Output the (X, Y) coordinate of the center of the cell containing the given text.  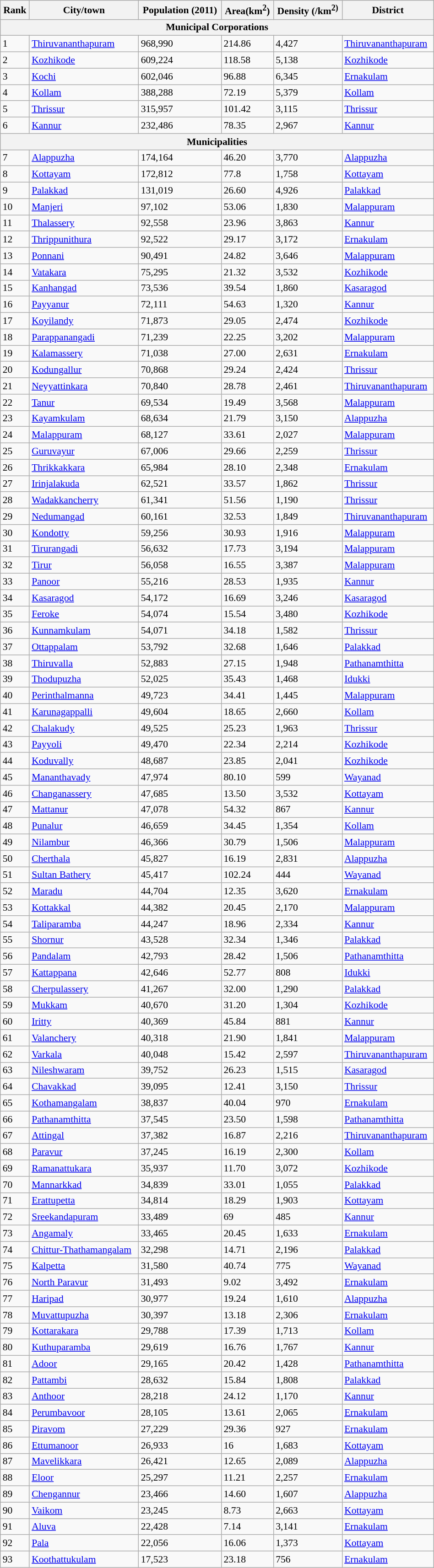
23.18 (247, 1559)
Koothattukulam (84, 1559)
444 (308, 875)
16.06 (247, 1543)
51 (15, 875)
Irinjalakuda (84, 484)
Mannarkkad (84, 1185)
1,373 (308, 1543)
1,808 (308, 1380)
756 (308, 1559)
69,534 (180, 403)
1,170 (308, 1396)
Eloor (84, 1478)
3,072 (308, 1168)
4,926 (308, 191)
31.20 (247, 1005)
11.70 (247, 1168)
49 (15, 843)
Kottakkal (84, 908)
23 (15, 419)
1,849 (308, 516)
21 (15, 386)
62,521 (180, 484)
56,058 (180, 565)
29.24 (247, 370)
15.54 (247, 614)
44,247 (180, 924)
15.84 (247, 1380)
33,465 (180, 1234)
1,916 (308, 533)
97,102 (180, 207)
27.00 (247, 354)
29,619 (180, 1348)
Punalur (84, 826)
29,165 (180, 1364)
Kalpetta (84, 1266)
59 (15, 1005)
30.79 (247, 843)
23.50 (247, 1119)
88 (15, 1478)
Area(km2) (247, 10)
87 (15, 1461)
16.55 (247, 565)
53 (15, 908)
1,646 (308, 647)
20.42 (247, 1364)
39,095 (180, 1087)
Shornur (84, 940)
40,670 (180, 1005)
Kottarakara (84, 1331)
74 (15, 1250)
13 (15, 256)
2,214 (308, 745)
47,078 (180, 810)
71 (15, 1201)
1,515 (308, 1070)
23.85 (247, 761)
41,267 (180, 989)
Anthoor (84, 1396)
48,687 (180, 761)
29.05 (247, 321)
1,354 (308, 826)
77 (15, 1299)
Mattanur (84, 810)
18.29 (247, 1201)
1,290 (308, 989)
90 (15, 1510)
39 (15, 679)
28.53 (247, 582)
46 (15, 794)
29.66 (247, 451)
19.24 (247, 1299)
2,663 (308, 1510)
91 (15, 1527)
172,812 (180, 174)
Ramanattukara (84, 1168)
Rank (15, 10)
54,172 (180, 598)
1,713 (308, 1331)
5,138 (308, 60)
12.35 (247, 891)
2,461 (308, 386)
22.25 (247, 337)
66 (15, 1119)
40 (15, 696)
2,196 (308, 1250)
Adoor (84, 1364)
Chavakkad (84, 1087)
2,027 (308, 435)
602,046 (180, 76)
53,792 (180, 647)
81 (15, 1364)
12.41 (247, 1087)
96.88 (247, 76)
23,245 (180, 1510)
28.78 (247, 386)
1,607 (308, 1494)
34,839 (180, 1185)
3,172 (308, 240)
Municipalities (217, 142)
76 (15, 1283)
3,863 (308, 223)
82 (15, 1380)
26 (15, 467)
Koyilandy (84, 321)
33.57 (247, 484)
Wadakkancherry (84, 500)
45.84 (247, 1022)
55 (15, 940)
1,055 (308, 1185)
44 (15, 761)
1,468 (308, 679)
29.17 (247, 240)
5 (15, 109)
67 (15, 1136)
22,428 (180, 1527)
40,318 (180, 1038)
1,948 (308, 663)
24.12 (247, 1396)
Kunnamkulam (84, 631)
46.20 (247, 158)
14 (15, 272)
Municipal Corporations (217, 27)
1,830 (308, 207)
80 (15, 1348)
18.96 (247, 924)
37,382 (180, 1136)
42,793 (180, 956)
11 (15, 223)
1,683 (308, 1445)
1,304 (308, 1005)
71,873 (180, 321)
13.18 (247, 1315)
28.10 (247, 467)
24.82 (247, 256)
Iritty (84, 1022)
83 (15, 1396)
67,006 (180, 451)
16.69 (247, 598)
30,977 (180, 1299)
22 (15, 403)
2,334 (308, 924)
5,379 (308, 93)
Chengannur (84, 1494)
927 (308, 1429)
Piravom (84, 1429)
22.34 (247, 745)
41 (15, 712)
101.42 (247, 109)
485 (308, 1217)
1,862 (308, 484)
68 (15, 1152)
2,631 (308, 354)
49,723 (180, 696)
Taliparamba (84, 924)
51.56 (247, 500)
40.04 (247, 1103)
47,974 (180, 777)
37,545 (180, 1119)
36 (15, 631)
72,111 (180, 305)
Neyyattinkara (84, 386)
61,341 (180, 500)
52,025 (180, 679)
Haripad (84, 1299)
Manjeri (84, 207)
867 (308, 810)
21.79 (247, 419)
65,984 (180, 467)
34 (15, 598)
14.60 (247, 1494)
16.87 (247, 1136)
37 (15, 647)
23.96 (247, 223)
45,417 (180, 875)
102.24 (247, 875)
2,089 (308, 1461)
39,752 (180, 1070)
3,646 (308, 256)
Thrippunithura (84, 240)
Tirur (84, 565)
599 (308, 777)
968,990 (180, 44)
28,218 (180, 1396)
40,369 (180, 1022)
19.49 (247, 403)
1,428 (308, 1364)
59,256 (180, 533)
Mukkam (84, 1005)
75,295 (180, 272)
2,170 (308, 908)
Nilambur (84, 843)
10 (15, 207)
38 (15, 663)
27.15 (247, 663)
3,387 (308, 565)
Ponnani (84, 256)
14.71 (247, 1250)
1,935 (308, 582)
93 (15, 1559)
2,259 (308, 451)
Payyoli (84, 745)
3,202 (308, 337)
Sreekandapuram (84, 1217)
Maradu (84, 891)
52.77 (247, 973)
Chittur-Thathamangalam (84, 1250)
85 (15, 1429)
32.00 (247, 989)
35.43 (247, 679)
6,345 (308, 76)
City/town (84, 10)
3,620 (308, 891)
3 (15, 76)
Valanchery (84, 1038)
92,522 (180, 240)
43,528 (180, 940)
Sultan Bathery (84, 875)
33.61 (247, 435)
1,582 (308, 631)
Kodungallur (84, 370)
43 (15, 745)
11.21 (247, 1478)
19 (15, 354)
33 (15, 582)
25.23 (247, 728)
54.63 (247, 305)
33,489 (180, 1217)
57 (15, 973)
26,421 (180, 1461)
71,038 (180, 354)
18.65 (247, 712)
Population (2011) (180, 10)
30,397 (180, 1315)
42,646 (180, 973)
Thrikkakkara (84, 467)
1,190 (308, 500)
32.53 (247, 516)
808 (308, 973)
3,115 (308, 109)
46,659 (180, 826)
Thodupuzha (84, 679)
2,216 (308, 1136)
72 (15, 1217)
17 (15, 321)
31,580 (180, 1266)
73 (15, 1234)
26.23 (247, 1070)
Kanhangad (84, 288)
52,883 (180, 663)
2,348 (308, 467)
60 (15, 1022)
27,229 (180, 1429)
2,300 (308, 1152)
388,288 (180, 93)
60,161 (180, 516)
Aluva (84, 1527)
32 (15, 565)
775 (308, 1266)
70,868 (180, 370)
25 (15, 451)
Nileshwaram (84, 1070)
Perinthalmanna (84, 696)
80.10 (247, 777)
42 (15, 728)
118.58 (247, 60)
1,633 (308, 1234)
Payyanur (84, 305)
Vatakara (84, 272)
Pala (84, 1543)
30.93 (247, 533)
9.02 (247, 1283)
1,903 (308, 1201)
28,105 (180, 1413)
92,558 (180, 223)
49,470 (180, 745)
214.86 (247, 44)
Kochi (84, 76)
32.68 (247, 647)
26,933 (180, 1445)
52 (15, 891)
22,056 (180, 1543)
46,366 (180, 843)
Mavelikkara (84, 1461)
Chalakudy (84, 728)
Guruvayur (84, 451)
Angamaly (84, 1234)
34.45 (247, 826)
33.01 (247, 1185)
21.32 (247, 272)
1,860 (308, 288)
6 (15, 125)
7.14 (247, 1527)
35 (15, 614)
40.74 (247, 1266)
174,164 (180, 158)
70,840 (180, 386)
44,704 (180, 891)
232,486 (180, 125)
47 (15, 810)
34,814 (180, 1201)
26.60 (247, 191)
Cherpulassery (84, 989)
70 (15, 1185)
8 (15, 174)
24 (15, 435)
2,041 (308, 761)
29,788 (180, 1331)
86 (15, 1445)
1,767 (308, 1348)
Kondotty (84, 533)
131,019 (180, 191)
21.90 (247, 1038)
44,382 (180, 908)
Kothamangalam (84, 1103)
4,427 (308, 44)
32,298 (180, 1250)
62 (15, 1054)
25,297 (180, 1478)
64 (15, 1087)
Thiruvalla (84, 663)
2,831 (308, 859)
Cherthala (84, 859)
28,632 (180, 1380)
55,216 (180, 582)
Pattambi (84, 1380)
Kattappana (84, 973)
49,604 (180, 712)
15.42 (247, 1054)
31,493 (180, 1283)
North Paravur (84, 1283)
45,827 (180, 859)
73,536 (180, 288)
58 (15, 989)
75 (15, 1266)
89 (15, 1494)
Kalamassery (84, 354)
1 (15, 44)
Panoor (84, 582)
3,141 (308, 1527)
54 (15, 924)
17,523 (180, 1559)
78 (15, 1315)
68,127 (180, 435)
31 (15, 549)
Changanassery (84, 794)
1,841 (308, 1038)
3,194 (308, 549)
Karunagappalli (84, 712)
1,598 (308, 1119)
2,967 (308, 125)
17.39 (247, 1331)
63 (15, 1070)
2,597 (308, 1054)
56 (15, 956)
Ottappalam (84, 647)
71,239 (180, 337)
Feroke (84, 614)
77.8 (247, 174)
32.34 (247, 940)
48 (15, 826)
3,246 (308, 598)
Perumbavoor (84, 1413)
37,245 (180, 1152)
3,770 (308, 158)
92 (15, 1543)
Kayamkulam (84, 419)
Tanur (84, 403)
68,634 (180, 419)
2,474 (308, 321)
23,466 (180, 1494)
35,937 (180, 1168)
84 (15, 1413)
2,424 (308, 370)
1,610 (308, 1299)
Paravur (84, 1152)
34.18 (247, 631)
881 (308, 1022)
65 (15, 1103)
1,445 (308, 696)
Pandalam (84, 956)
40,048 (180, 1054)
Koduvally (84, 761)
18 (15, 337)
29 (15, 516)
District (388, 10)
3,568 (308, 403)
29.36 (247, 1429)
1,758 (308, 174)
3,492 (308, 1283)
1,346 (308, 940)
79 (15, 1331)
54.32 (247, 810)
27 (15, 484)
Mananthavady (84, 777)
54,071 (180, 631)
61 (15, 1038)
38,837 (180, 1103)
Varkala (84, 1054)
12.65 (247, 1461)
Density (/km2) (308, 10)
9 (15, 191)
45 (15, 777)
53.06 (247, 207)
Nedumangad (84, 516)
2,065 (308, 1413)
3,480 (308, 614)
2 (15, 60)
20 (15, 370)
13.61 (247, 1413)
Thalassery (84, 223)
2,306 (308, 1315)
Erattupetta (84, 1201)
72.19 (247, 93)
609,224 (180, 60)
54,074 (180, 614)
16.76 (247, 1348)
4 (15, 93)
30 (15, 533)
Parappanangadi (84, 337)
Muvattupuzha (84, 1315)
47,685 (180, 794)
90,491 (180, 256)
2,257 (308, 1478)
970 (308, 1103)
2,660 (308, 712)
13.50 (247, 794)
39.54 (247, 288)
Kuthuparamba (84, 1348)
1,963 (308, 728)
78.35 (247, 125)
Vaikom (84, 1510)
7 (15, 158)
56,632 (180, 549)
49,525 (180, 728)
315,957 (180, 109)
28.42 (247, 956)
Tirurangadi (84, 549)
28 (15, 500)
Attingal (84, 1136)
8.73 (247, 1510)
15 (15, 288)
Ettumanoor (84, 1445)
50 (15, 859)
12 (15, 240)
34.41 (247, 696)
17.73 (247, 549)
1,320 (308, 305)
